Output the (X, Y) coordinate of the center of the cell containing the given text.  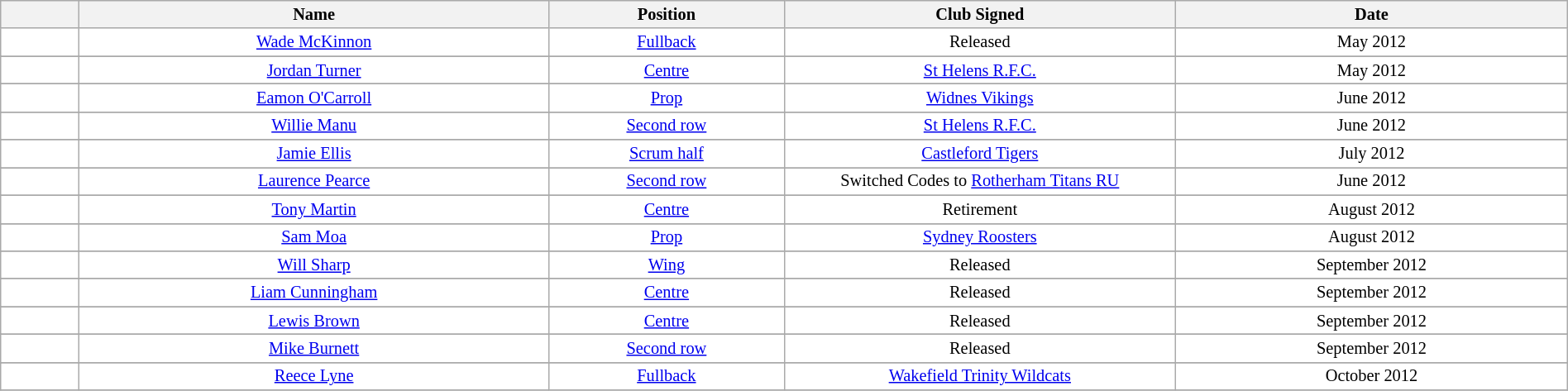
Castleford Tigers (980, 154)
Laurence Pearce (313, 181)
Jamie Ellis (313, 154)
Scrum half (667, 154)
Lewis Brown (313, 321)
Retirement (980, 209)
Widnes Vikings (980, 98)
Willie Manu (313, 126)
Wing (667, 265)
Reece Lyne (313, 376)
Will Sharp (313, 265)
Tony Martin (313, 209)
Jordan Turner (313, 70)
Position (667, 14)
Sam Moa (313, 237)
Club Signed (980, 14)
July 2012 (1372, 154)
Wade McKinnon (313, 42)
Sydney Roosters (980, 237)
Eamon O'Carroll (313, 98)
Date (1372, 14)
Mike Burnett (313, 348)
Liam Cunningham (313, 293)
October 2012 (1372, 376)
Name (313, 14)
Wakefield Trinity Wildcats (980, 376)
Switched Codes to Rotherham Titans RU (980, 181)
